Extract the [X, Y] coordinate from the center of the cell holding the provided text.  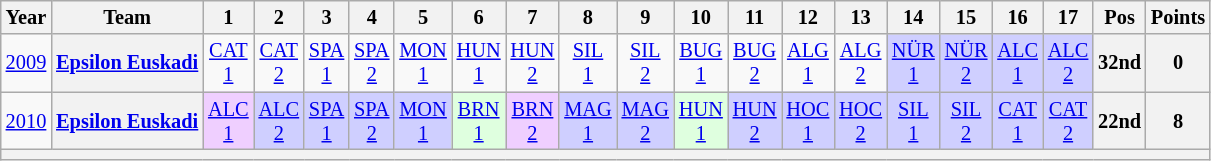
HOC2 [860, 121]
MAG1 [588, 121]
9 [646, 17]
0 [1178, 63]
Points [1178, 17]
15 [966, 17]
MAG2 [646, 121]
BUG1 [701, 63]
16 [1017, 17]
32nd [1120, 63]
10 [701, 17]
5 [422, 17]
ALG2 [860, 63]
7 [533, 17]
12 [808, 17]
Year [26, 17]
BRN1 [479, 121]
2009 [26, 63]
BRN2 [533, 121]
NÜR1 [914, 63]
ALG1 [808, 63]
BUG2 [755, 63]
HOC1 [808, 121]
2010 [26, 121]
22nd [1120, 121]
6 [479, 17]
2 [279, 17]
NÜR2 [966, 63]
3 [326, 17]
1 [228, 17]
Team [127, 17]
11 [755, 17]
4 [372, 17]
17 [1068, 17]
13 [860, 17]
14 [914, 17]
Pos [1120, 17]
